Determine the [x, y] coordinate at the center of the cell enclosing the given text.  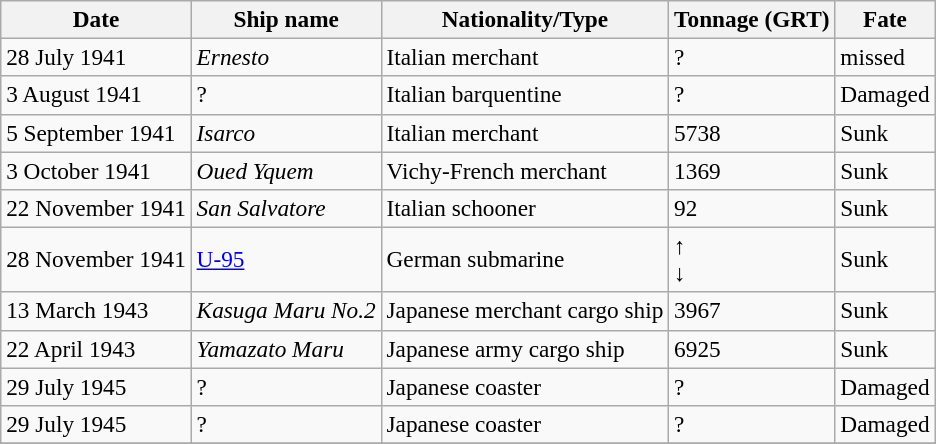
Yamazato Maru [286, 349]
Italian schooner [525, 208]
Japanese army cargo ship [525, 349]
Date [96, 19]
German submarine [525, 260]
Tonnage (GRT) [752, 19]
Isarco [286, 133]
22 November 1941 [96, 208]
Kasuga Maru No.2 [286, 311]
28 November 1941 [96, 260]
Italian barquentine [525, 95]
Nationality/Type [525, 19]
U-95 [286, 260]
3967 [752, 311]
13 March 1943 [96, 311]
28 July 1941 [96, 57]
5 September 1941 [96, 133]
3 August 1941 [96, 95]
1369 [752, 170]
missed [885, 57]
Ernesto [286, 57]
6925 [752, 349]
Ship name [286, 19]
22 April 1943 [96, 349]
5738 [752, 133]
Japanese merchant cargo ship [525, 311]
3 October 1941 [96, 170]
92 [752, 208]
↑ ↓ [752, 260]
Oued Yquem [286, 170]
Fate [885, 19]
San Salvatore [286, 208]
Vichy-French merchant [525, 170]
